Identify which cell holds the provided text, then report its [x, y] central coordinate. 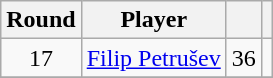
17 [41, 58]
Filip Petrušev [154, 58]
36 [244, 58]
Player [154, 20]
Round [41, 20]
